Return (x, y) of the center of cell containing provided text 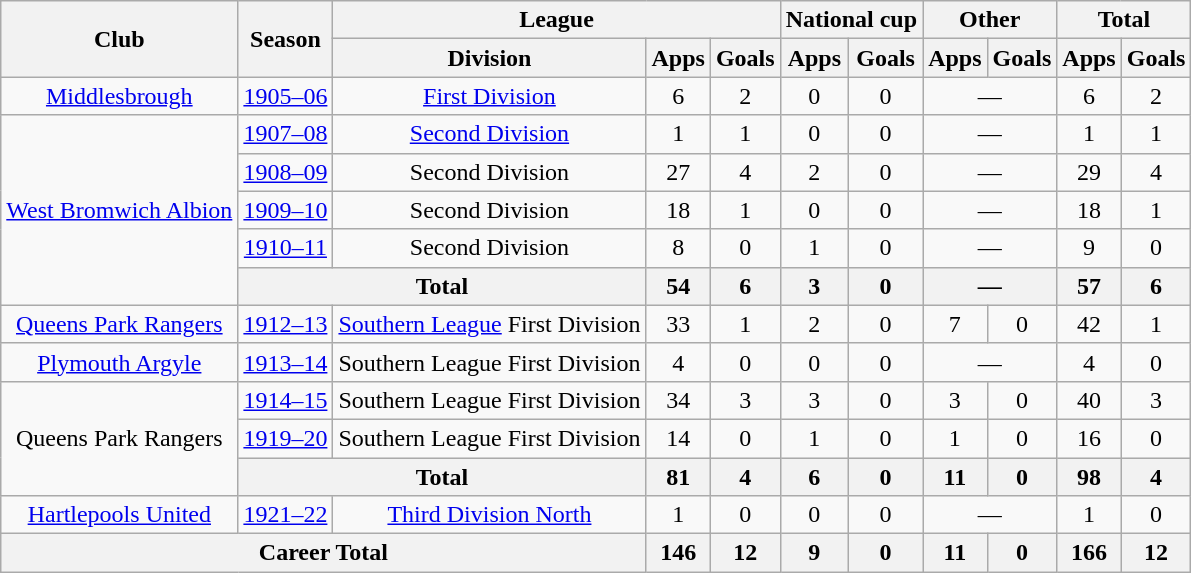
16 (1089, 438)
Plymouth Argyle (120, 362)
1909–10 (286, 210)
8 (678, 248)
Career Total (324, 553)
1913–14 (286, 362)
Middlesbrough (120, 96)
1910–11 (286, 248)
Division (490, 58)
Third Division North (490, 515)
27 (678, 172)
1914–15 (286, 400)
League (556, 20)
7 (955, 324)
29 (1089, 172)
34 (678, 400)
40 (1089, 400)
57 (1089, 286)
98 (1089, 477)
42 (1089, 324)
146 (678, 553)
54 (678, 286)
81 (678, 477)
Hartlepools United (120, 515)
First Division (490, 96)
166 (1089, 553)
1919–20 (286, 438)
33 (678, 324)
1912–13 (286, 324)
Other (990, 20)
Season (286, 39)
14 (678, 438)
West Bromwich Albion (120, 210)
1907–08 (286, 134)
Club (120, 39)
1905–06 (286, 96)
National cup (851, 20)
1908–09 (286, 172)
1921–22 (286, 515)
